For the text-containing cell, return its midpoint in (x, y) coordinate format. 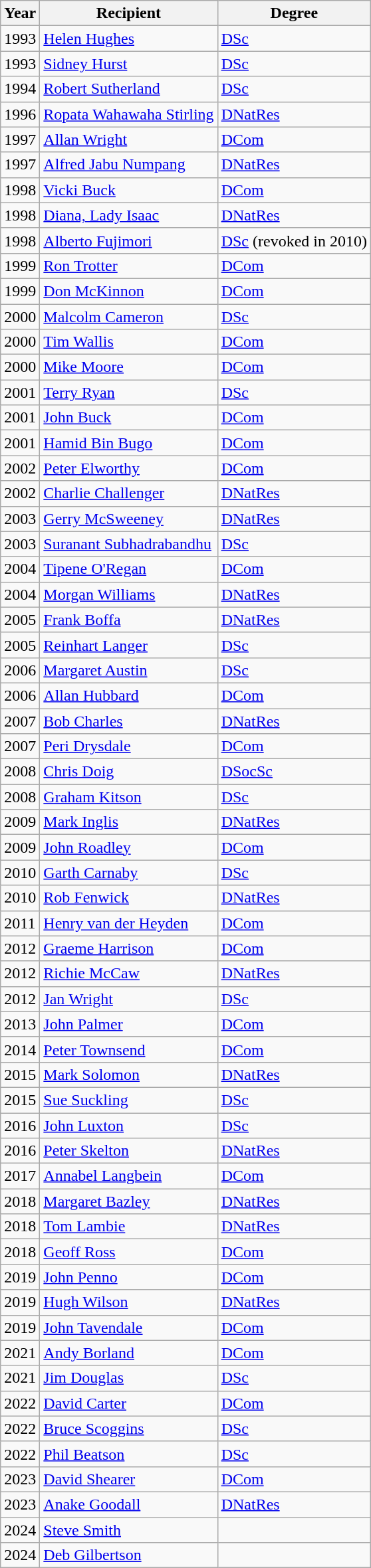
1996 (20, 114)
Peter Elworthy (129, 468)
Mike Moore (129, 367)
Ropata Wahawaha Stirling (129, 114)
2011 (20, 923)
Sidney Hurst (129, 64)
Steve Smith (129, 1529)
Allan Hubbard (129, 695)
Ron Trotter (129, 266)
John Tavendale (129, 1328)
David Carter (129, 1403)
Geoff Ross (129, 1252)
Helen Hughes (129, 39)
Mark Solomon (129, 1075)
Jim Douglas (129, 1378)
Annabel Langbein (129, 1176)
Malcolm Cameron (129, 317)
Peri Drysdale (129, 746)
Mark Inglis (129, 822)
Robert Sutherland (129, 89)
Frank Boffa (129, 620)
Tim Wallis (129, 342)
Vicki Buck (129, 190)
2014 (20, 1049)
Graeme Harrison (129, 948)
Bruce Scoggins (129, 1429)
Alberto Fujimori (129, 240)
David Shearer (129, 1479)
Deb Gilbertson (129, 1555)
Charlie Challenger (129, 493)
Rob Fenwick (129, 898)
Peter Skelton (129, 1151)
Graham Kitson (129, 797)
Reinhart Langer (129, 645)
Richie McCaw (129, 974)
DSc (revoked in 2010) (294, 240)
Diana, Lady Isaac (129, 215)
Chris Doig (129, 772)
Jan Wright (129, 999)
Degree (294, 13)
Tom Lambie (129, 1227)
Year (20, 13)
Hugh Wilson (129, 1302)
DSocSc (294, 772)
Bob Charles (129, 721)
Anake Goodall (129, 1504)
Henry van der Heyden (129, 923)
Morgan Williams (129, 594)
Andy Borland (129, 1353)
Hamid Bin Bugo (129, 443)
John Luxton (129, 1126)
Phil Beatson (129, 1454)
Garth Carnaby (129, 873)
2017 (20, 1176)
Gerry McSweeney (129, 519)
Peter Townsend (129, 1049)
Sue Suckling (129, 1100)
John Palmer (129, 1024)
John Roadley (129, 847)
Don McKinnon (129, 291)
Recipient (129, 13)
Terry Ryan (129, 392)
Allan Wright (129, 139)
2013 (20, 1024)
Suranant Subhadrabandhu (129, 544)
Tipene O'Regan (129, 569)
John Buck (129, 418)
John Penno (129, 1277)
Margaret Bazley (129, 1201)
Alfred Jabu Numpang (129, 165)
Margaret Austin (129, 670)
1994 (20, 89)
